For the text-containing cell, return its midpoint in (x, y) coordinate format. 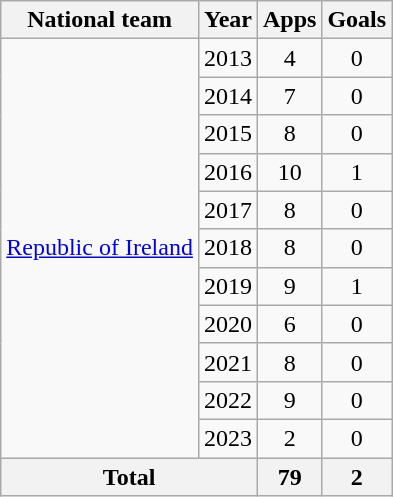
10 (289, 172)
7 (289, 96)
2017 (228, 210)
2015 (228, 134)
79 (289, 477)
Republic of Ireland (100, 248)
2014 (228, 96)
Goals (357, 20)
National team (100, 20)
2023 (228, 438)
2016 (228, 172)
2018 (228, 248)
2021 (228, 362)
2013 (228, 58)
2022 (228, 400)
Apps (289, 20)
6 (289, 324)
Total (130, 477)
4 (289, 58)
Year (228, 20)
2019 (228, 286)
2020 (228, 324)
